Return [x, y] of the center of cell containing provided text 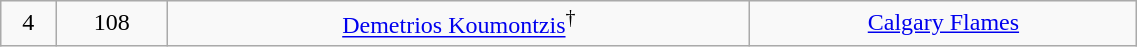
Demetrios Koumontzis† [459, 24]
4 [28, 24]
108 [112, 24]
Calgary Flames [944, 24]
